Detect which cell encompasses the target text, then output its (x, y) center coordinate. 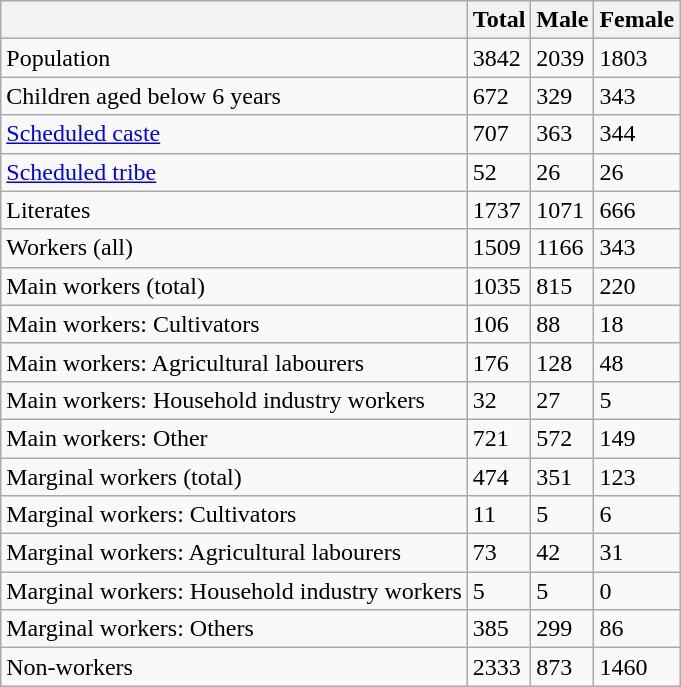
Male (562, 20)
1803 (637, 58)
666 (637, 210)
3842 (499, 58)
1460 (637, 667)
Children aged below 6 years (234, 96)
220 (637, 286)
Literates (234, 210)
149 (637, 438)
572 (562, 438)
128 (562, 362)
Scheduled caste (234, 134)
1737 (499, 210)
Marginal workers (total) (234, 477)
2333 (499, 667)
385 (499, 629)
721 (499, 438)
73 (499, 553)
2039 (562, 58)
Total (499, 20)
Workers (all) (234, 248)
Marginal workers: Others (234, 629)
32 (499, 400)
1166 (562, 248)
48 (637, 362)
Marginal workers: Household industry workers (234, 591)
1509 (499, 248)
31 (637, 553)
176 (499, 362)
1071 (562, 210)
27 (562, 400)
Non-workers (234, 667)
Main workers: Agricultural labourers (234, 362)
0 (637, 591)
123 (637, 477)
6 (637, 515)
363 (562, 134)
Main workers (total) (234, 286)
Female (637, 20)
344 (637, 134)
52 (499, 172)
815 (562, 286)
11 (499, 515)
329 (562, 96)
Scheduled tribe (234, 172)
Marginal workers: Cultivators (234, 515)
18 (637, 324)
873 (562, 667)
299 (562, 629)
86 (637, 629)
672 (499, 96)
351 (562, 477)
Main workers: Household industry workers (234, 400)
106 (499, 324)
42 (562, 553)
Marginal workers: Agricultural labourers (234, 553)
707 (499, 134)
88 (562, 324)
Main workers: Cultivators (234, 324)
Population (234, 58)
Main workers: Other (234, 438)
474 (499, 477)
1035 (499, 286)
